Extract the (x, y) coordinate from the center of the cell holding the provided text.  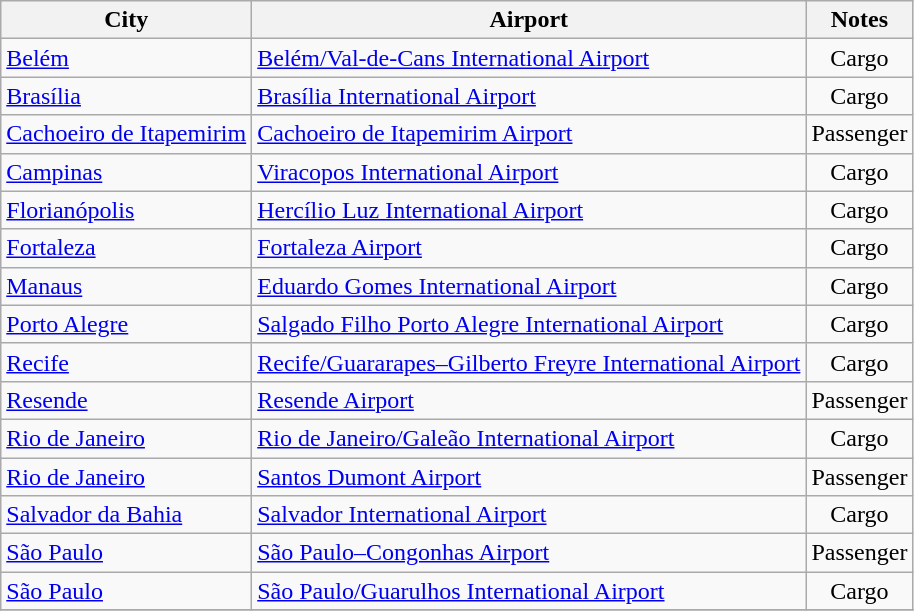
Airport (529, 20)
Resende Airport (529, 400)
Santos Dumont Airport (529, 477)
Recife (126, 362)
Porto Alegre (126, 324)
Brasília (126, 96)
Salvador International Airport (529, 515)
Cachoeiro de Itapemirim (126, 134)
Belém (126, 58)
Salgado Filho Porto Alegre International Airport (529, 324)
Hercílio Luz International Airport (529, 210)
Brasília International Airport (529, 96)
Belém/Val-de-Cans International Airport (529, 58)
São Paulo/Guarulhos International Airport (529, 591)
Fortaleza (126, 248)
Eduardo Gomes International Airport (529, 286)
Salvador da Bahia (126, 515)
Fortaleza Airport (529, 248)
Manaus (126, 286)
Cachoeiro de Itapemirim Airport (529, 134)
Campinas (126, 172)
São Paulo–Congonhas Airport (529, 553)
Resende (126, 400)
City (126, 20)
Rio de Janeiro/Galeão International Airport (529, 438)
Viracopos International Airport (529, 172)
Florianópolis (126, 210)
Recife/Guararapes–Gilberto Freyre International Airport (529, 362)
Notes (860, 20)
